Output the [X, Y] coordinate of the center of the cell containing the given text.  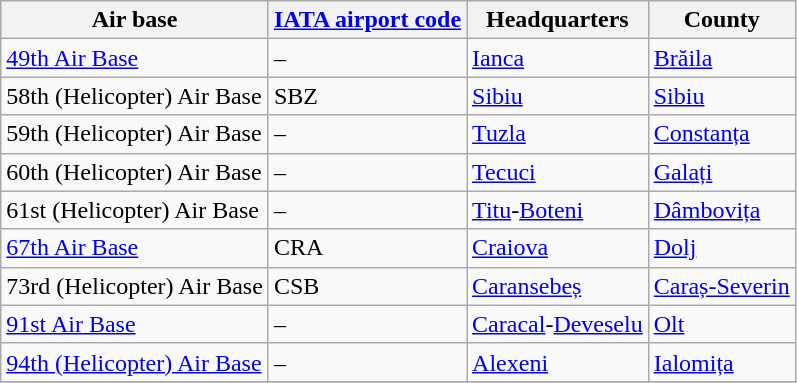
49th Air Base [135, 58]
58th (Helicopter) Air Base [135, 96]
Alexeni [558, 362]
Tuzla [558, 134]
Brăila [722, 58]
Tecuci [558, 172]
Caraș-Severin [722, 286]
CRA [367, 248]
Craiova [558, 248]
Constanța [722, 134]
61st (Helicopter) Air Base [135, 210]
Olt [722, 324]
67th Air Base [135, 248]
91st Air Base [135, 324]
IATA airport code [367, 20]
Headquarters [558, 20]
94th (Helicopter) Air Base [135, 362]
Galați [722, 172]
County [722, 20]
73rd (Helicopter) Air Base [135, 286]
Dâmbovița [722, 210]
Ianca [558, 58]
SBZ [367, 96]
Caransebeș [558, 286]
59th (Helicopter) Air Base [135, 134]
Caracal-Deveselu [558, 324]
Dolj [722, 248]
Ialomița [722, 362]
CSB [367, 286]
60th (Helicopter) Air Base [135, 172]
Air base [135, 20]
Titu-Boteni [558, 210]
